Pinpoint the cell where the given text exists, returning its (X, Y) midpoint coordinate. 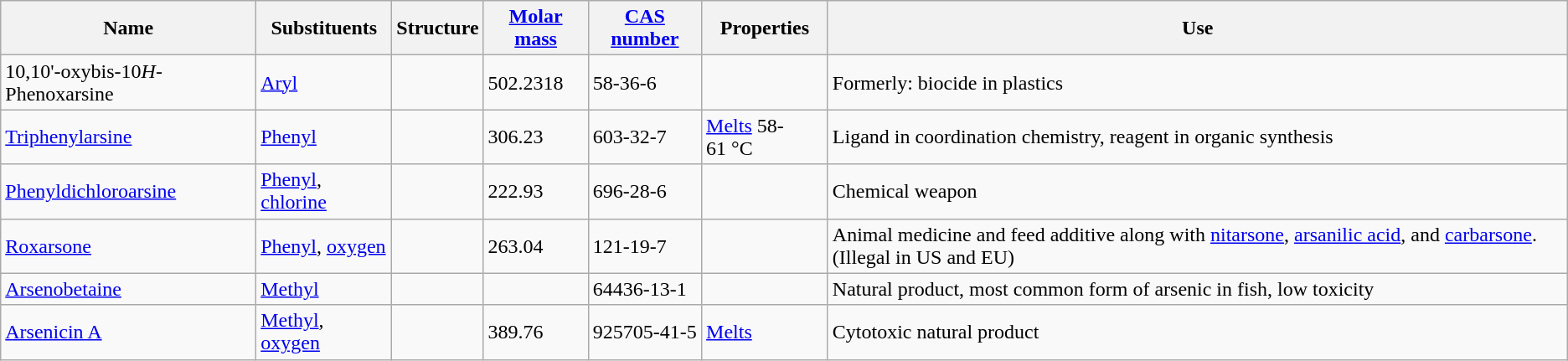
Roxarsone (129, 246)
389.76 (536, 332)
696-28-6 (645, 191)
Phenyl, chlorine (324, 191)
Molar mass (536, 28)
Animal medicine and feed additive along with nitarsone, arsanilic acid, and carbarsone. (Illegal in US and EU) (1198, 246)
58-36-6 (645, 82)
Substituents (324, 28)
Ligand in coordination chemistry, reagent in organic synthesis (1198, 137)
Formerly: biocide in plastics (1198, 82)
Triphenylarsine (129, 137)
Cytotoxic natural product (1198, 332)
Phenyldichloroarsine (129, 191)
Arsenicin A (129, 332)
Phenyl, oxygen (324, 246)
925705-41-5 (645, 332)
64436-13-1 (645, 289)
Methyl (324, 289)
Melts 58-61 °C (766, 137)
Natural product, most common form of arsenic in fish, low toxicity (1198, 289)
Structure (437, 28)
10,10'-oxybis-10H-Phenoxarsine (129, 82)
CAS number (645, 28)
Chemical weapon (1198, 191)
Arsenobetaine (129, 289)
Melts (766, 332)
121-19-7 (645, 246)
Properties (766, 28)
Use (1198, 28)
Name (129, 28)
Aryl (324, 82)
603-32-7 (645, 137)
502.2318 (536, 82)
Phenyl (324, 137)
263.04 (536, 246)
306.23 (536, 137)
Methyl, oxygen (324, 332)
222.93 (536, 191)
